Search for the cell housing the specified text and yield its [X, Y] center coordinate. 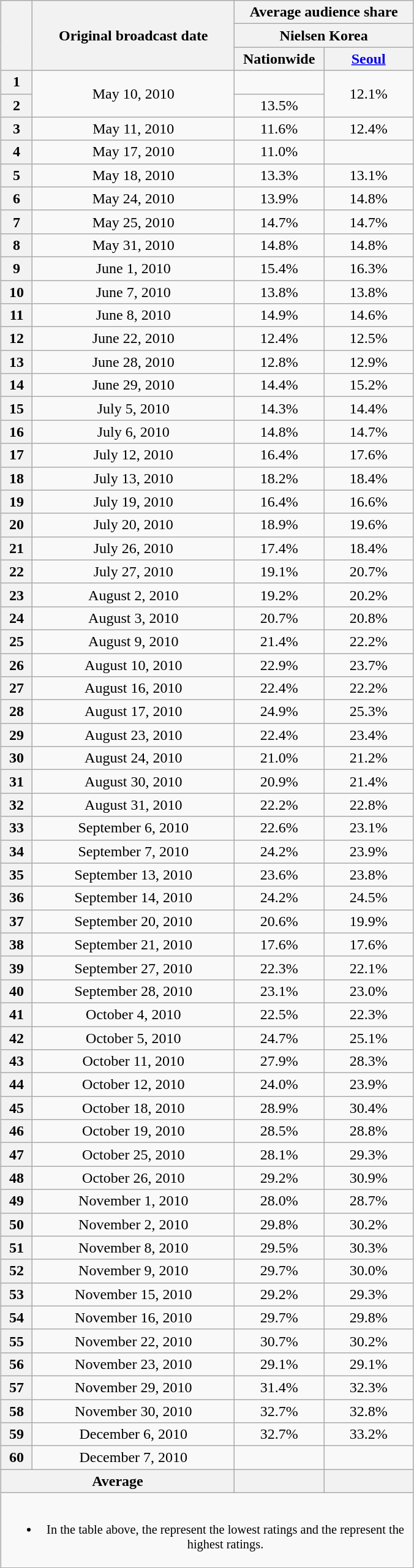
56 [17, 1364]
June 8, 2010 [134, 315]
19 [17, 502]
57 [17, 1387]
13.3% [279, 175]
18 [17, 478]
59 [17, 1434]
August 10, 2010 [134, 665]
15 [17, 409]
53 [17, 1294]
22.5% [279, 1014]
38 [17, 944]
40 [17, 991]
54 [17, 1317]
16 [17, 432]
27 [17, 688]
48 [17, 1178]
50 [17, 1224]
November 1, 2010 [134, 1201]
46 [17, 1131]
November 29, 2010 [134, 1387]
July 19, 2010 [134, 502]
35 [17, 875]
30.4% [369, 1108]
19.1% [279, 571]
September 13, 2010 [134, 875]
28.3% [369, 1061]
17.4% [279, 548]
42 [17, 1038]
16.3% [369, 268]
21 [17, 548]
18.9% [279, 525]
12.8% [279, 362]
December 7, 2010 [134, 1458]
24.7% [279, 1038]
September 7, 2010 [134, 851]
25 [17, 641]
September 28, 2010 [134, 991]
November 16, 2010 [134, 1317]
14 [17, 385]
5 [17, 175]
23.0% [369, 991]
June 1, 2010 [134, 268]
July 26, 2010 [134, 548]
31.4% [279, 1387]
28.7% [369, 1201]
Average audience share [324, 12]
In the table above, the represent the lowest ratings and the represent the highest ratings. [207, 1530]
30.7% [279, 1341]
12.9% [369, 362]
May 18, 2010 [134, 175]
36 [17, 898]
12.1% [369, 94]
August 16, 2010 [134, 688]
30.0% [369, 1271]
7 [17, 222]
47 [17, 1155]
November 23, 2010 [134, 1364]
September 20, 2010 [134, 921]
3 [17, 129]
November 8, 2010 [134, 1248]
October 25, 2010 [134, 1155]
August 24, 2010 [134, 758]
28.9% [279, 1108]
44 [17, 1085]
November 30, 2010 [134, 1411]
Seoul [369, 59]
Nationwide [279, 59]
June 28, 2010 [134, 362]
28.0% [279, 1201]
21.0% [279, 758]
12 [17, 339]
2 [17, 105]
27.9% [279, 1061]
45 [17, 1108]
22.6% [279, 828]
23.4% [369, 735]
15.4% [279, 268]
October 4, 2010 [134, 1014]
24.5% [369, 898]
23.7% [369, 665]
39 [17, 968]
17 [17, 455]
September 27, 2010 [134, 968]
August 17, 2010 [134, 712]
11 [17, 315]
58 [17, 1411]
13.1% [369, 175]
July 6, 2010 [134, 432]
29.5% [279, 1248]
December 6, 2010 [134, 1434]
14.3% [279, 409]
August 3, 2010 [134, 618]
June 29, 2010 [134, 385]
41 [17, 1014]
19.2% [279, 595]
November 22, 2010 [134, 1341]
55 [17, 1341]
July 20, 2010 [134, 525]
24.0% [279, 1085]
October 26, 2010 [134, 1178]
September 6, 2010 [134, 828]
June 7, 2010 [134, 292]
October 18, 2010 [134, 1108]
15.2% [369, 385]
23.6% [279, 875]
20 [17, 525]
20.6% [279, 921]
September 21, 2010 [134, 944]
11.0% [279, 152]
September 14, 2010 [134, 898]
November 9, 2010 [134, 1271]
October 5, 2010 [134, 1038]
August 23, 2010 [134, 735]
July 5, 2010 [134, 409]
28 [17, 712]
1 [17, 82]
August 30, 2010 [134, 782]
20.9% [279, 782]
May 31, 2010 [134, 245]
29 [17, 735]
32.8% [369, 1411]
August 2, 2010 [134, 595]
14.9% [279, 315]
November 15, 2010 [134, 1294]
12.5% [369, 339]
43 [17, 1061]
21.2% [369, 758]
16.6% [369, 502]
20.8% [369, 618]
May 24, 2010 [134, 198]
11.6% [279, 129]
July 12, 2010 [134, 455]
August 31, 2010 [134, 805]
60 [17, 1458]
Original broadcast date [134, 36]
Nielsen Korea [324, 36]
June 22, 2010 [134, 339]
51 [17, 1248]
May 17, 2010 [134, 152]
13.5% [279, 105]
28.5% [279, 1131]
4 [17, 152]
20.2% [369, 595]
23 [17, 595]
31 [17, 782]
6 [17, 198]
October 11, 2010 [134, 1061]
May 10, 2010 [134, 94]
30.9% [369, 1178]
November 2, 2010 [134, 1224]
22 [17, 571]
July 27, 2010 [134, 571]
23.8% [369, 875]
18.2% [279, 478]
22.8% [369, 805]
24.9% [279, 712]
Average [118, 1481]
30.3% [369, 1248]
26 [17, 665]
13.9% [279, 198]
8 [17, 245]
22.1% [369, 968]
22.9% [279, 665]
32 [17, 805]
52 [17, 1271]
33 [17, 828]
28.1% [279, 1155]
28.8% [369, 1131]
32.3% [369, 1387]
May 25, 2010 [134, 222]
May 11, 2010 [134, 129]
August 9, 2010 [134, 641]
24 [17, 618]
49 [17, 1201]
19.6% [369, 525]
10 [17, 292]
July 13, 2010 [134, 478]
37 [17, 921]
October 12, 2010 [134, 1085]
30 [17, 758]
13 [17, 362]
9 [17, 268]
25.3% [369, 712]
34 [17, 851]
33.2% [369, 1434]
October 19, 2010 [134, 1131]
14.6% [369, 315]
25.1% [369, 1038]
19.9% [369, 921]
